From the cell containing the given text, extract its center point as [x, y] coordinate. 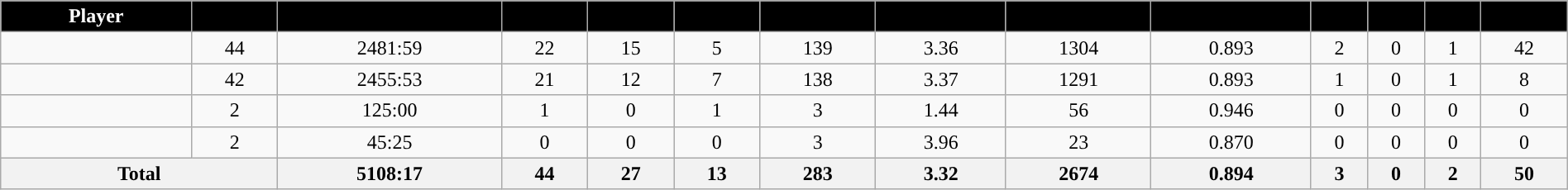
Total [139, 173]
1291 [1078, 79]
8 [1524, 79]
22 [544, 48]
12 [631, 79]
Player [96, 17]
45:25 [390, 142]
125:00 [390, 111]
139 [818, 48]
1304 [1078, 48]
138 [818, 79]
1.44 [941, 111]
27 [631, 173]
3.36 [941, 48]
0.870 [1231, 142]
2674 [1078, 173]
283 [818, 173]
3.96 [941, 142]
2455:53 [390, 79]
5 [717, 48]
3.32 [941, 173]
23 [1078, 142]
21 [544, 79]
0.946 [1231, 111]
7 [717, 79]
3.37 [941, 79]
2481:59 [390, 48]
13 [717, 173]
0.894 [1231, 173]
15 [631, 48]
50 [1524, 173]
5108:17 [390, 173]
56 [1078, 111]
